Pinpoint the cell where the given text exists, returning its (x, y) midpoint coordinate. 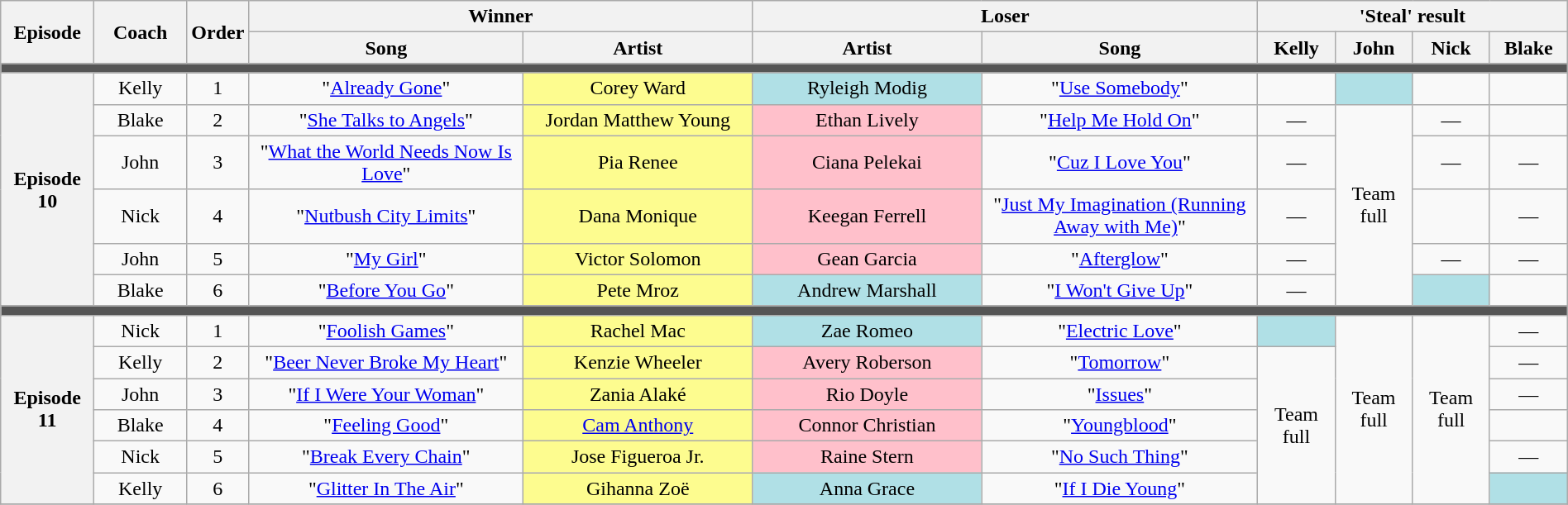
Anna Grace (867, 488)
"Beer Never Broke My Heart" (386, 362)
"If I Die Young" (1120, 488)
"Foolish Games" (386, 331)
Gihanna Zoë (638, 488)
Episode 10 (48, 189)
"Issues" (1120, 394)
Rachel Mac (638, 331)
Ryleigh Modig (867, 88)
"No Such Thing" (1120, 457)
Loser (1006, 17)
"Nutbush City Limits" (386, 217)
Avery Roberson (867, 362)
"Break Every Chain" (386, 457)
"What the World Needs Now Is Love" (386, 162)
"Electric Love" (1120, 331)
"Already Gone" (386, 88)
Jose Figueroa Jr. (638, 457)
Ciana Pelekai (867, 162)
"Before You Go" (386, 290)
Cam Anthony (638, 426)
Episode (48, 32)
Dana Monique (638, 217)
Pete Mroz (638, 290)
Zania Alaké (638, 394)
Keegan Ferrell (867, 217)
Episode 11 (48, 409)
'Steal' result (1413, 17)
"Just My Imagination (Running Away with Me)" (1120, 217)
"My Girl" (386, 259)
Andrew Marshall (867, 290)
"Glitter In The Air" (386, 488)
"Afterglow" (1120, 259)
Victor Solomon (638, 259)
Gean Garcia (867, 259)
Coach (141, 32)
Pia Renee (638, 162)
Corey Ward (638, 88)
Raine Stern (867, 457)
Rio Doyle (867, 394)
"Feeling Good" (386, 426)
"She Talks to Angels" (386, 120)
"Use Somebody" (1120, 88)
Winner (501, 17)
"Youngblood" (1120, 426)
Zae Romeo (867, 331)
"Tomorrow" (1120, 362)
Ethan Lively (867, 120)
Connor Christian (867, 426)
Kenzie Wheeler (638, 362)
Order (218, 32)
"I Won't Give Up" (1120, 290)
"Help Me Hold On" (1120, 120)
"If I Were Your Woman" (386, 394)
Jordan Matthew Young (638, 120)
"Cuz I Love You" (1120, 162)
